Identify which cell holds the provided text, then report its (X, Y) central coordinate. 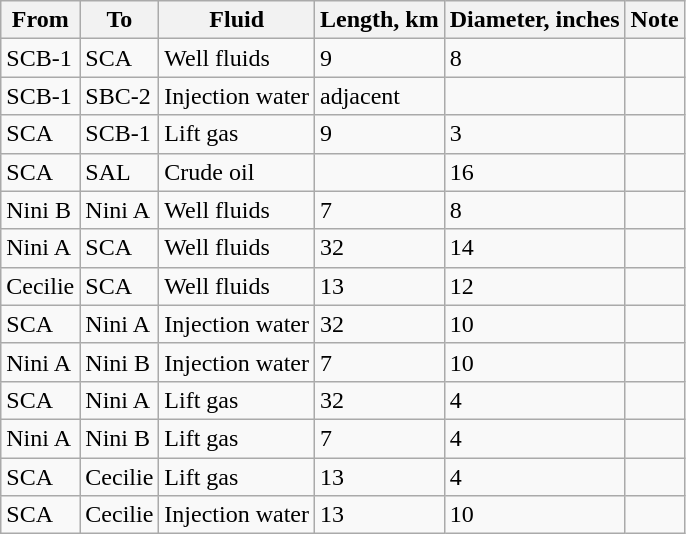
Length, km (379, 20)
From (40, 20)
To (120, 20)
adjacent (379, 96)
3 (534, 134)
SAL (120, 172)
Crude oil (237, 172)
SBC-2 (120, 96)
Fluid (237, 20)
16 (534, 172)
Diameter, inches (534, 20)
12 (534, 286)
Note (654, 20)
14 (534, 248)
